Capture the cell that displays the provided text and extract its (X, Y) central coordinate. 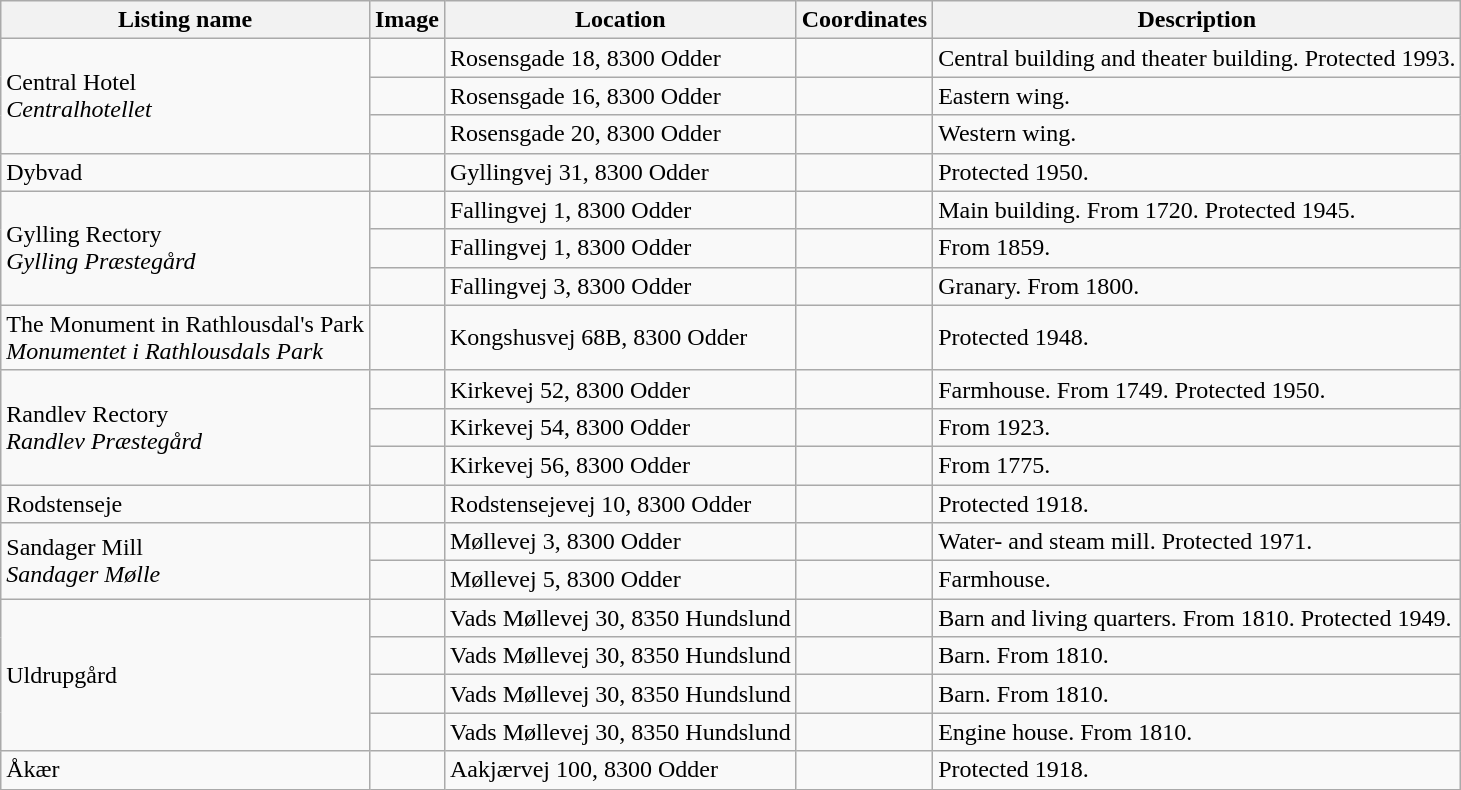
Barn and living quarters. From 1810. Protected 1949. (1197, 618)
Kirkevej 52, 8300 Odder (620, 389)
Central building and theater building. Protected 1993. (1197, 58)
Protected 1950. (1197, 172)
Sandager MillSandager Mølle (186, 561)
Central HotelCentralhotellet (186, 96)
Water- and steam mill. Protected 1971. (1197, 542)
Gyllingvej 31, 8300 Odder (620, 172)
Rosensgade 18, 8300 Odder (620, 58)
Dybvad (186, 172)
Engine house. From 1810. (1197, 732)
Protected 1948. (1197, 338)
From 1923. (1197, 427)
Image (406, 20)
Main building. From 1720. Protected 1945. (1197, 210)
Granary. From 1800. (1197, 286)
Rosensgade 16, 8300 Odder (620, 96)
Gylling RectoryGylling Præstegård (186, 248)
Eastern wing. (1197, 96)
Fallingvej 3, 8300 Odder (620, 286)
Farmhouse. From 1749. Protected 1950. (1197, 389)
Rosensgade 20, 8300 Odder (620, 134)
Listing name (186, 20)
Rodstenseje (186, 503)
Åkær (186, 770)
Location (620, 20)
Aakjærvej 100, 8300 Odder (620, 770)
Kirkevej 54, 8300 Odder (620, 427)
Farmhouse. (1197, 580)
Kirkevej 56, 8300 Odder (620, 465)
From 1859. (1197, 248)
Coordinates (864, 20)
The Monument in Rathlousdal's ParkMonumentet i Rathlousdals Park (186, 338)
Kongshusvej 68B, 8300 Odder (620, 338)
Uldrupgård (186, 675)
From 1775. (1197, 465)
Møllevej 5, 8300 Odder (620, 580)
Rodstensejevej 10, 8300 Odder (620, 503)
Randlev RectoryRandlev Præstegård (186, 427)
Western wing. (1197, 134)
Møllevej 3, 8300 Odder (620, 542)
Description (1197, 20)
